Return the [X, Y] coordinate for the center point of the cell that contains the specified text.  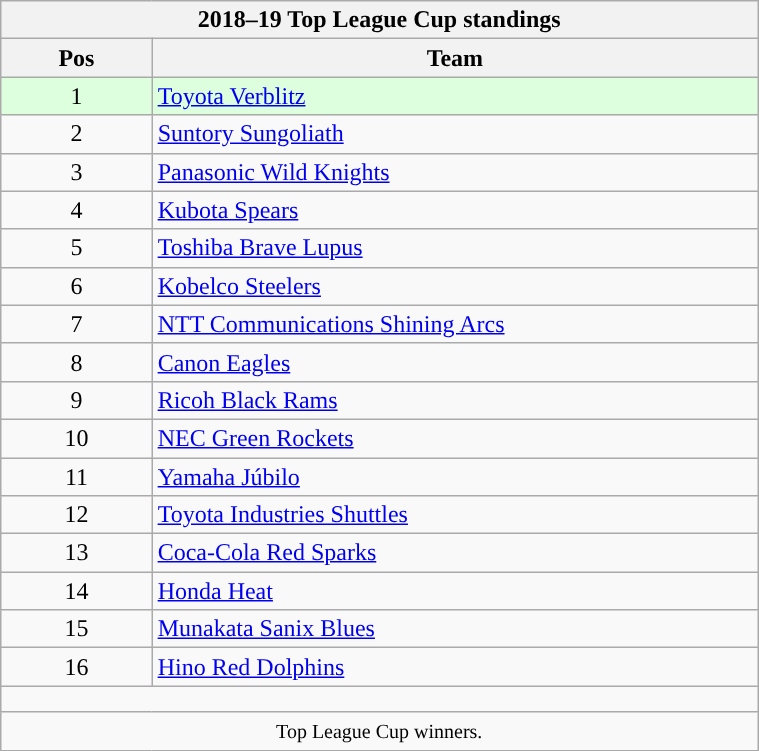
3 [76, 172]
12 [76, 515]
Hino Red Dolphins [455, 667]
Toyota Industries Shuttles [455, 515]
Coca-Cola Red Sparks [455, 553]
Yamaha Júbilo [455, 477]
16 [76, 667]
15 [76, 629]
Munakata Sanix Blues [455, 629]
Suntory Sungoliath [455, 134]
Panasonic Wild Knights [455, 172]
NEC Green Rockets [455, 438]
11 [76, 477]
2 [76, 134]
2018–19 Top League Cup standings [380, 20]
9 [76, 400]
4 [76, 210]
8 [76, 362]
Top League Cup winners. [380, 731]
Ricoh Black Rams [455, 400]
Pos [76, 58]
Team [455, 58]
1 [76, 96]
14 [76, 591]
7 [76, 324]
Toshiba Brave Lupus [455, 248]
5 [76, 248]
Toyota Verblitz [455, 96]
Honda Heat [455, 591]
Kobelco Steelers [455, 286]
10 [76, 438]
6 [76, 286]
Canon Eagles [455, 362]
Kubota Spears [455, 210]
13 [76, 553]
NTT Communications Shining Arcs [455, 324]
